Output the (X, Y) coordinate of the center of the cell containing the given text.  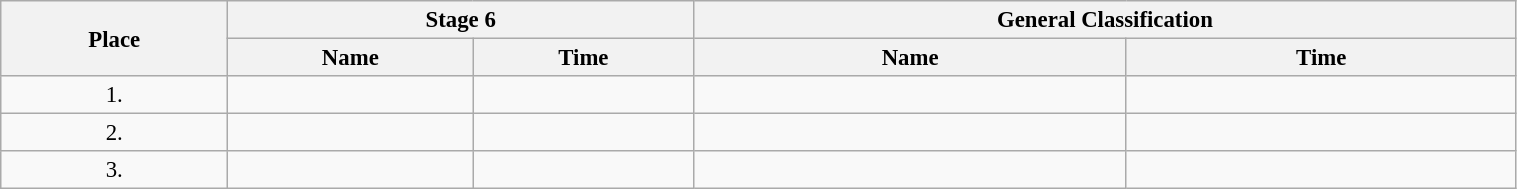
Stage 6 (461, 20)
General Classification (1105, 20)
3. (114, 170)
Place (114, 38)
2. (114, 133)
1. (114, 95)
